Return (X, Y) of the center of cell containing provided text 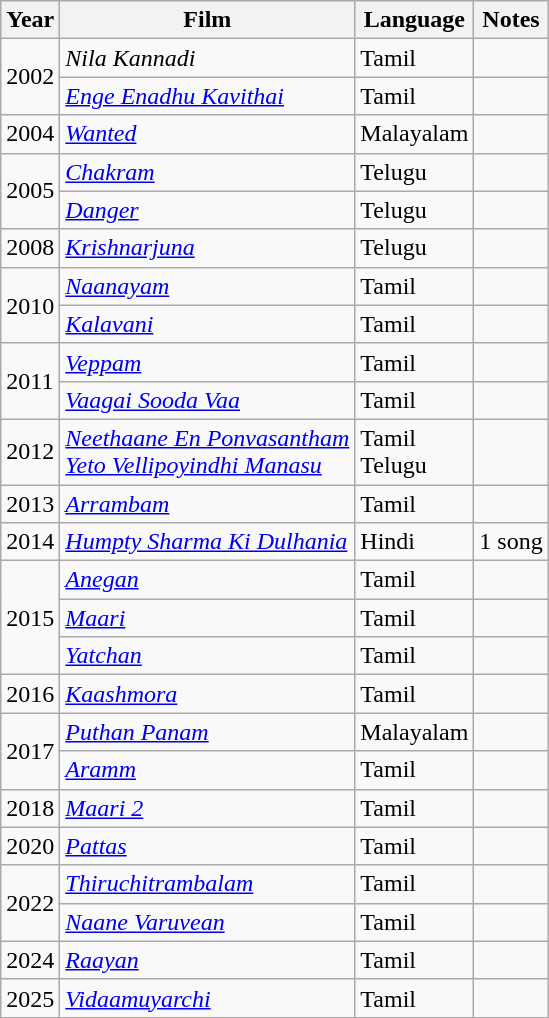
Maari 2 (208, 808)
Danger (208, 210)
2017 (30, 751)
2014 (30, 542)
Language (414, 20)
2012 (30, 452)
2005 (30, 191)
Aramm (208, 770)
2020 (30, 846)
Thiruchitrambalam (208, 884)
Kaashmora (208, 694)
2008 (30, 248)
Veppam (208, 362)
Pattas (208, 846)
Film (208, 20)
Yatchan (208, 656)
Krishnarjuna (208, 248)
Arrambam (208, 503)
2015 (30, 618)
TamilTelugu (414, 452)
Hindi (414, 542)
Vaagai Sooda Vaa (208, 400)
Raayan (208, 960)
Enge Enadhu Kavithai (208, 96)
2010 (30, 305)
Neethaane En PonvasanthamYeto Vellipoyindhi Manasu (208, 452)
2011 (30, 381)
Humpty Sharma Ki Dulhania (208, 542)
Maari (208, 618)
2013 (30, 503)
Chakram (208, 172)
2002 (30, 77)
Year (30, 20)
Naane Varuvean (208, 922)
Puthan Panam (208, 732)
Naanayam (208, 286)
Vidaamuyarchi (208, 998)
2022 (30, 903)
Nila Kannadi (208, 58)
Notes (511, 20)
Wanted (208, 134)
2025 (30, 998)
1 song (511, 542)
2024 (30, 960)
2004 (30, 134)
Anegan (208, 580)
2018 (30, 808)
Kalavani (208, 324)
2016 (30, 694)
